Scan for the cell matching the given text and deliver its (x, y) coordinate at center. 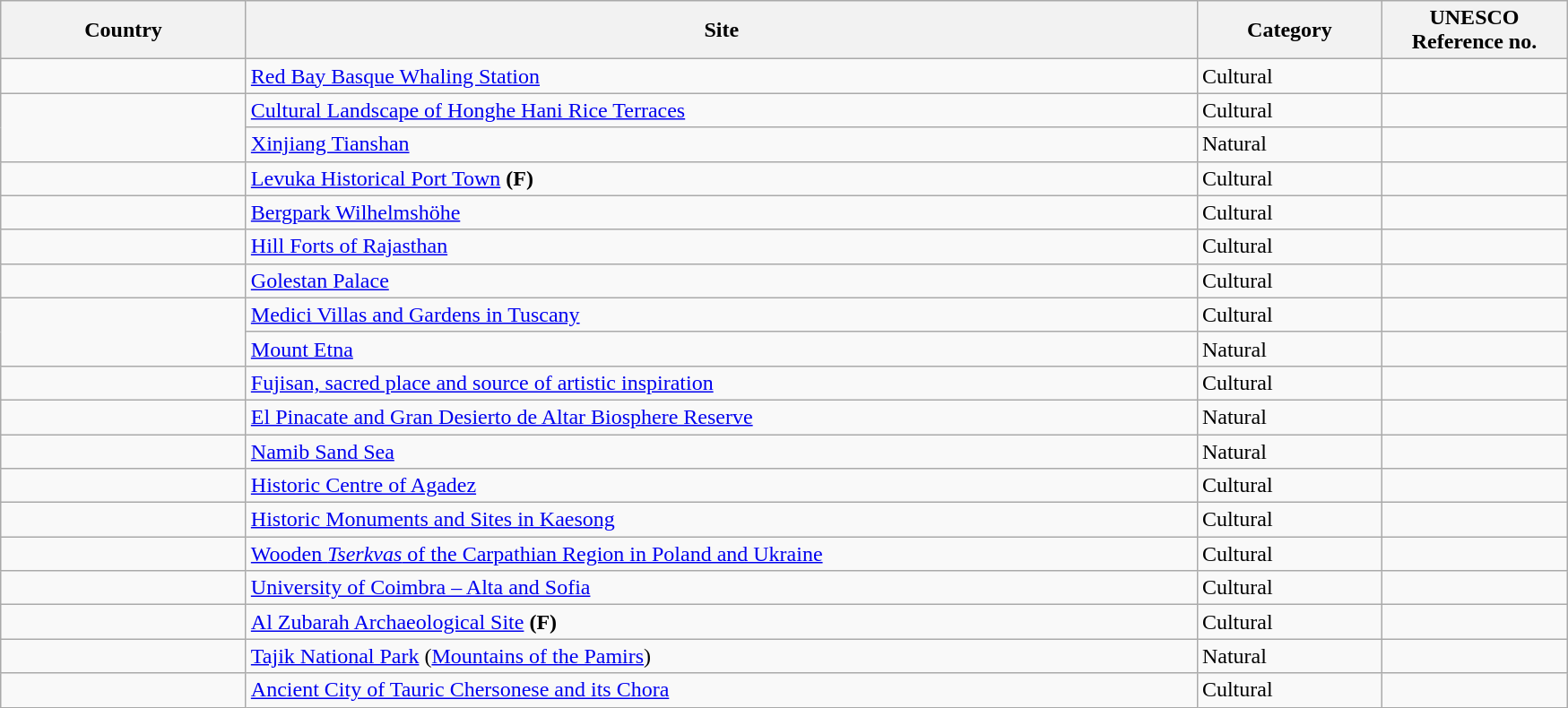
Medici Villas and Gardens in Tuscany (721, 315)
Site (721, 30)
Historic Monuments and Sites in Kaesong (721, 520)
El Pinacate and Gran Desierto de Altar Biosphere Reserve (721, 417)
Bergpark Wilhelmshöhe (721, 212)
Golestan Palace (721, 281)
Historic Centre of Agadez (721, 486)
Cultural Landscape of Honghe Hani Rice Terraces (721, 110)
Xinjiang Tianshan (721, 144)
UNESCO Reference no. (1474, 30)
Ancient City of Tauric Chersonese and its Chora (721, 690)
Al Zubarah Archaeological Site (F) (721, 622)
Fujisan, sacred place and source of artistic inspiration (721, 383)
Red Bay Basque Whaling Station (721, 76)
Country (124, 30)
Hill Forts of Rajasthan (721, 246)
Category (1289, 30)
Wooden Tserkvas of the Carpathian Region in Poland and Ukraine (721, 554)
Namib Sand Sea (721, 451)
Tajik National Park (Mountains of the Pamirs) (721, 656)
University of Coimbra – Alta and Sofia (721, 588)
Levuka Historical Port Town (F) (721, 178)
Mount Etna (721, 349)
